Extract the (X, Y) coordinate from the center of the cell holding the provided text.  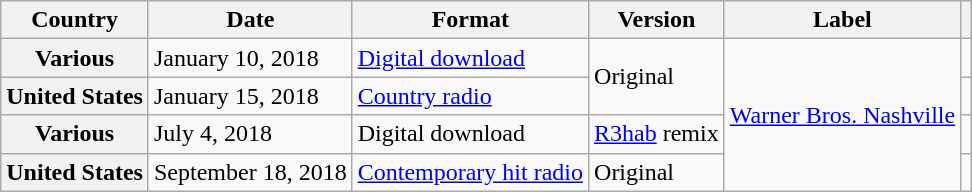
Country radio (470, 96)
September 18, 2018 (250, 172)
R3hab remix (657, 134)
Label (842, 20)
Warner Bros. Nashville (842, 115)
January 10, 2018 (250, 58)
Contemporary hit radio (470, 172)
Format (470, 20)
Date (250, 20)
July 4, 2018 (250, 134)
Country (75, 20)
January 15, 2018 (250, 96)
Version (657, 20)
